Extract the [x, y] coordinate from the center of the cell holding the provided text.  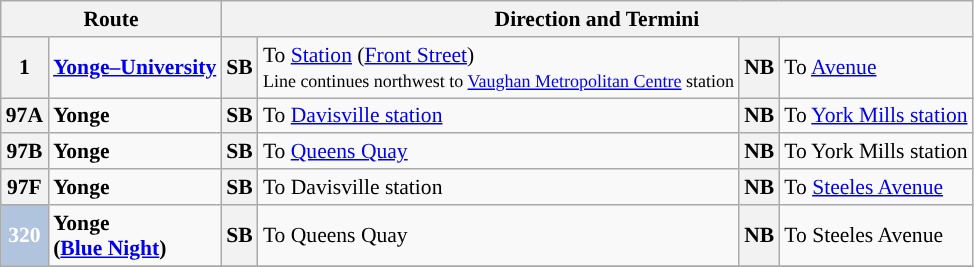
To Avenue [876, 68]
Yonge–University [134, 68]
Route [112, 19]
97B [24, 152]
97F [24, 187]
97A [24, 116]
1 [24, 68]
Direction and Termini [596, 19]
Yonge(Blue Night) [134, 236]
320 [24, 236]
To Station (Front Street) Line continues northwest to Vaughan Metropolitan Centre station [498, 68]
